From the cell containing the given text, extract its center point as [x, y] coordinate. 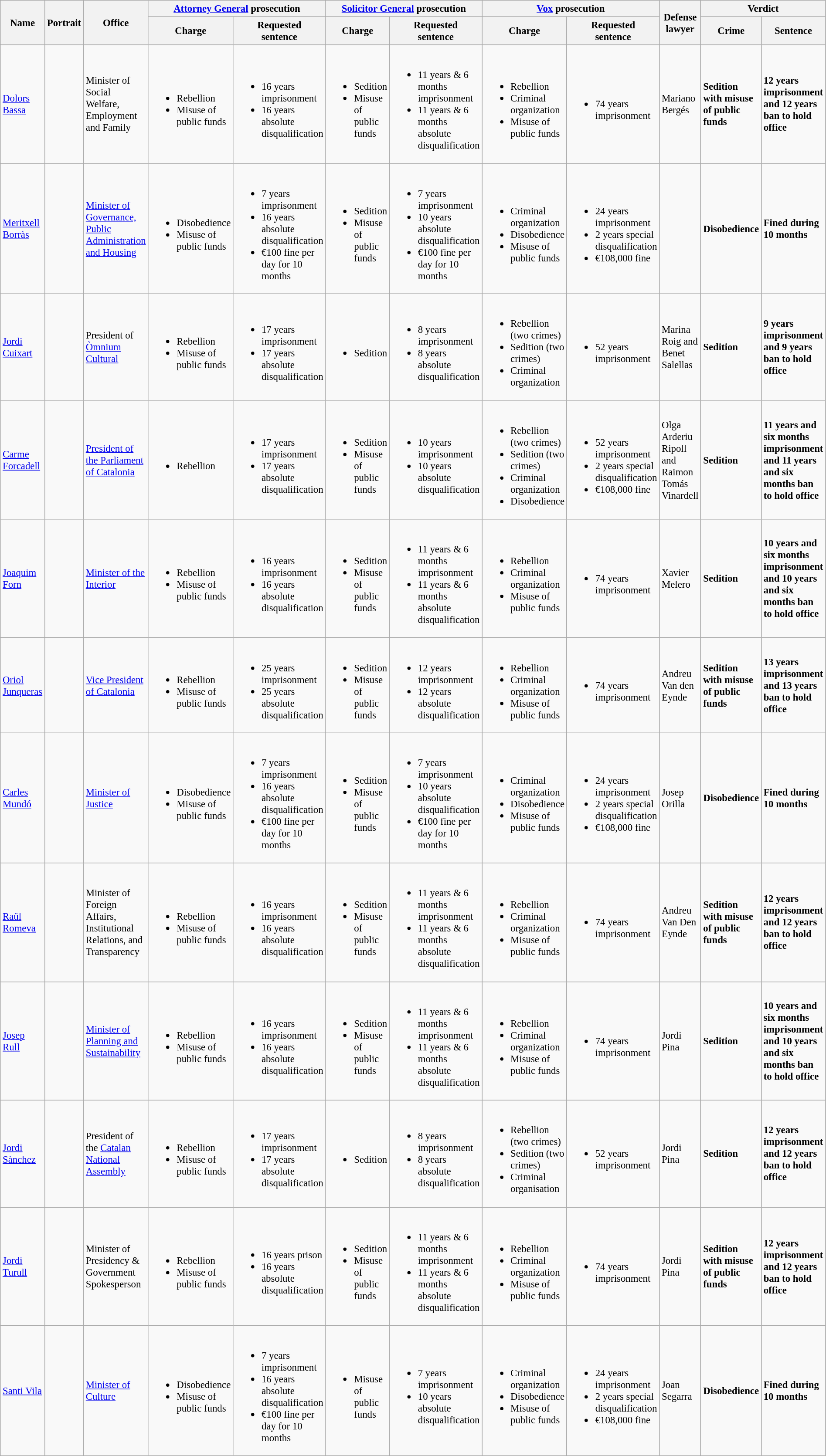
Crime [731, 31]
12 years imprisonment12 years absolute disqualification [435, 685]
President of Òmnium Cultural [116, 347]
Oriol Junqueras [23, 685]
Carme Forcadell [23, 460]
Xavier Melero [680, 579]
Dolors Bassa [23, 104]
Defense lawyer [680, 23]
Mariano Bergés [680, 104]
9 years imprisonment and 9 years ban to hold office [793, 347]
Raül Romeva [23, 922]
Minister of Presidency & Government Spokesperson [116, 1266]
President of the Parliament of Catalonia [116, 460]
Jordi Sànchez [23, 1154]
Minister of Justice [116, 798]
Verdict [763, 9]
Vice President of Catalonia [116, 685]
Rebellion (two crimes)Sedition (two crimes)Criminal organization [525, 347]
Vox prosecution [571, 9]
Name [23, 23]
Minister of Social Welfare, Employment and Family [116, 104]
Solicitor General prosecution [404, 9]
Misuse of public funds [357, 1391]
Minister of Culture [116, 1391]
Josep Orilla [680, 798]
10 years imprisonment10 years absolute disqualification [435, 460]
25 years imprisonment25 years absolute disqualification [279, 685]
Josep Rull [23, 1041]
7 years imprisonment10 years absolute disqualification [435, 1391]
Minister of Foreign Affairs, Institutional Relations, and Transparency [116, 922]
13 years imprisonment and 13 years ban to hold office [793, 685]
President of the Catalan National Assembly [116, 1154]
Jordi Cuixart [23, 347]
52 years imprisonment2 years special disqualification€108,000 fine [613, 460]
Jordi Turull [23, 1266]
Marina Roig and Benet Salellas [680, 347]
16 years prison16 years absolute disqualification [279, 1266]
Minister of Planning and Sustainability [116, 1041]
Office [116, 23]
Joaquim Forn [23, 579]
Sentence [793, 31]
Minister of Governance, Public Administration and Housing [116, 228]
Rebellion [191, 460]
Andreu Van den Eynde [680, 685]
Olga Arderiu Ripoll and Raimon Tomás Vinardell [680, 460]
Santi Vila [23, 1391]
Rebellion (two crimes)Sedition (two crimes)Criminal organisation [525, 1154]
Attorney General prosecution [237, 9]
Portrait [64, 23]
11 years and six months imprisonment and 11 years and six months ban to hold office [793, 460]
Andreu Van Den Eynde [680, 922]
Meritxell Borràs [23, 228]
Rebellion (two crimes)Sedition (two crimes)Criminal organizationDisobedience [525, 460]
Joan Segarra [680, 1391]
Minister of the Interior [116, 579]
Carles Mundó [23, 798]
